Extract the [x, y] coordinate from the center of the cell holding the provided text.  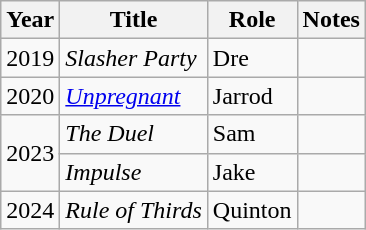
Title [134, 20]
2019 [30, 58]
The Duel [134, 134]
Sam [252, 134]
Jake [252, 172]
Notes [331, 20]
Role [252, 20]
Unpregnant [134, 96]
2020 [30, 96]
2023 [30, 153]
2024 [30, 210]
Rule of Thirds [134, 210]
Jarrod [252, 96]
Quinton [252, 210]
Dre [252, 58]
Slasher Party [134, 58]
Year [30, 20]
Impulse [134, 172]
